Capture the cell that displays the provided text and extract its (X, Y) central coordinate. 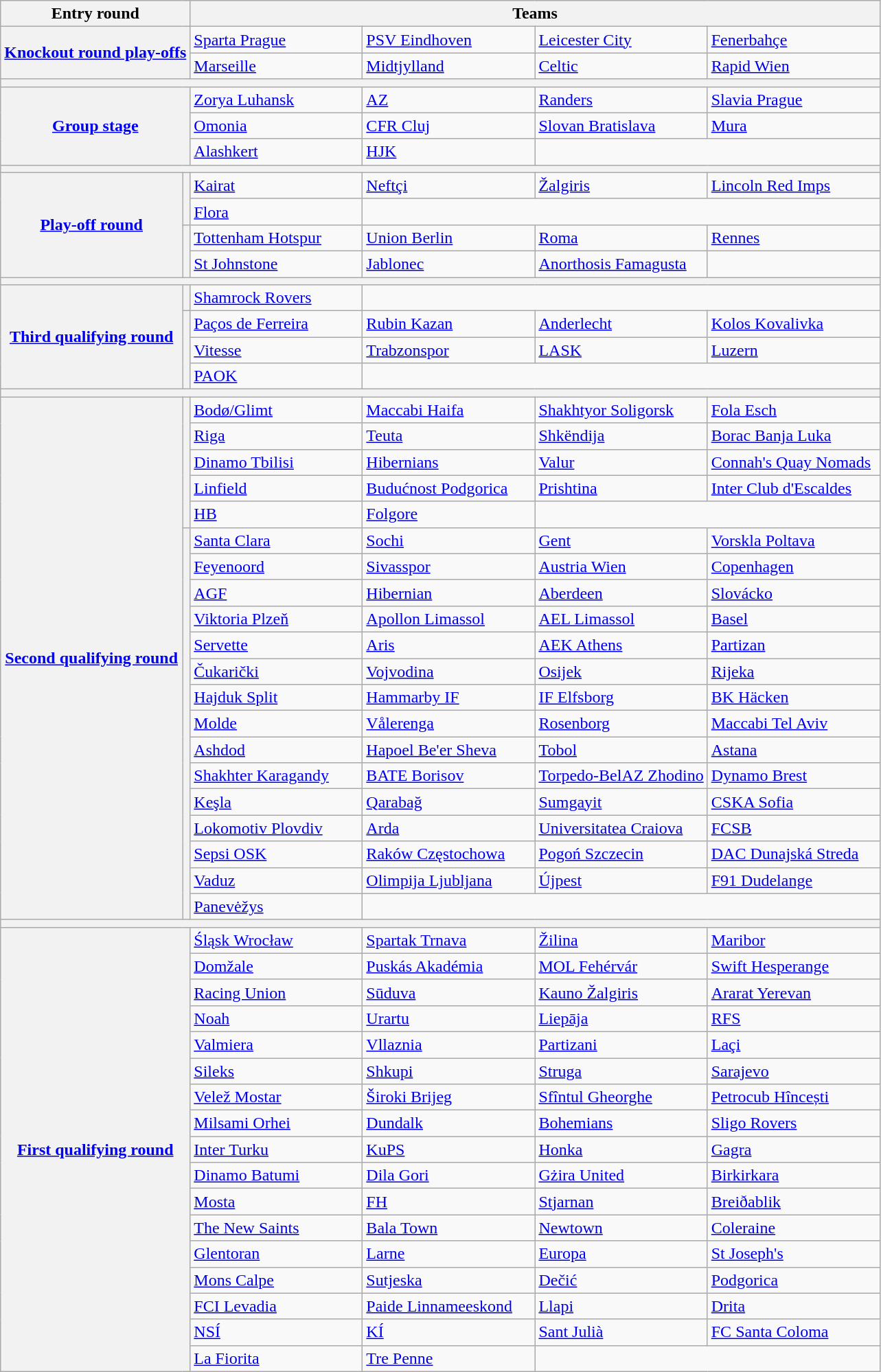
Racing Union (276, 992)
Swift Hesperange (794, 966)
FH (449, 1202)
Teams (536, 14)
Paços de Ferreira (276, 324)
Tottenham Hotspur (276, 238)
Bohemians (621, 1123)
HB (276, 514)
Vllaznia (449, 1044)
Aris (449, 645)
AEL Limassol (621, 619)
Glentoran (276, 1254)
Slavia Prague (794, 100)
Austria Wien (621, 567)
Zorya Luhansk (276, 100)
Rennes (794, 238)
Luzern (794, 350)
Vålerenga (449, 724)
Sutjeska (449, 1280)
First qualifying round (95, 1150)
Linfield (276, 488)
Śląsk Wrocław (276, 940)
IF Elfsborg (621, 698)
Entry round (95, 14)
Budućnost Podgorica (449, 488)
FC Santa Coloma (794, 1332)
Kauno Žalgiris (621, 992)
Third qualifying round (92, 337)
FCI Levadia (276, 1306)
Sant Julià (621, 1332)
Viktoria Plzeň (276, 619)
Connah's Quay Nomads (794, 462)
AZ (449, 100)
Bodø/Glimt (276, 410)
Bala Town (449, 1228)
Paide Linnameeskond (449, 1306)
Sumgayit (621, 802)
Newtown (621, 1228)
Sūduva (449, 992)
KuPS (449, 1150)
Mosta (276, 1202)
Anorthosis Famagusta (621, 264)
Sligo Rovers (794, 1123)
Neftçi (449, 185)
Valur (621, 462)
Hajduk Split (276, 698)
Prishtina (621, 488)
Liepāja (621, 1018)
Milsami Orhei (276, 1123)
Dinamo Tbilisi (276, 462)
AEK Athens (621, 645)
Fola Esch (794, 410)
Hapoel Be'er Sheva (449, 750)
Borac Banja Luka (794, 436)
PAOK (276, 376)
Qarabağ (449, 802)
Domžale (276, 966)
Union Berlin (449, 238)
Gżira United (621, 1176)
Midtjylland (449, 66)
Arda (449, 828)
Riga (276, 436)
Vitesse (276, 350)
Coleraine (794, 1228)
Sarajevo (794, 1071)
Omonia (276, 126)
Inter Turku (276, 1150)
Feyenoord (276, 567)
Shkupi (449, 1071)
HJK (449, 152)
Roma (621, 238)
Dynamo Brest (794, 776)
Alashkert (276, 152)
Basel (794, 619)
St Joseph's (794, 1254)
LASK (621, 350)
Stjarnan (621, 1202)
Sileks (276, 1071)
AGF (276, 593)
Leicester City (621, 40)
Santa Clara (276, 540)
Knockout round play-offs (95, 53)
Folgore (449, 514)
Spartak Trnava (449, 940)
Flora (276, 211)
Hammarby IF (449, 698)
Maribor (794, 940)
PSV Eindhoven (449, 40)
Urartu (449, 1018)
Struga (621, 1071)
Inter Club d'Escaldes (794, 488)
BK Häcken (794, 698)
Gagra (794, 1150)
Velež Mostar (276, 1097)
Podgorica (794, 1280)
Maccabi Tel Aviv (794, 724)
Ashdod (276, 750)
Dila Gori (449, 1176)
Tre Penne (449, 1358)
Rubin Kazan (449, 324)
Mons Calpe (276, 1280)
Valmiera (276, 1044)
Slovan Bratislava (621, 126)
CSKA Sofia (794, 802)
Trabzonspor (449, 350)
Shkëndija (621, 436)
F91 Dudelange (794, 880)
Vojvodina (449, 671)
MOL Fehérvár (621, 966)
Slovácko (794, 593)
Europa (621, 1254)
Anderlecht (621, 324)
Fenerbahçe (794, 40)
Sochi (449, 540)
Kairat (276, 185)
Partizani (621, 1044)
Vorskla Poltava (794, 540)
Copenhagen (794, 567)
Dundalk (449, 1123)
Dečić (621, 1280)
Dinamo Batumi (276, 1176)
Keşla (276, 802)
Noah (276, 1018)
Jablonec (449, 264)
Torpedo-BelAZ Zhodino (621, 776)
FCSB (794, 828)
Hibernian (449, 593)
Shakhtyor Soligorsk (621, 410)
RFS (794, 1018)
Mura (794, 126)
Pogoń Szczecin (621, 854)
Puskás Akadémia (449, 966)
Molde (276, 724)
Hibernians (449, 462)
Sivasspor (449, 567)
Sfîntul Gheorghe (621, 1097)
Široki Brijeg (449, 1097)
Astana (794, 750)
NSÍ (276, 1332)
La Fiorita (276, 1358)
BATE Borisov (449, 776)
Panevėžys (276, 906)
Aberdeen (621, 593)
St Johnstone (276, 264)
Apollon Limassol (449, 619)
Gent (621, 540)
Partizan (794, 645)
Sparta Prague (276, 40)
Servette (276, 645)
Žilina (621, 940)
Rapid Wien (794, 66)
Breiðablik (794, 1202)
Raków Częstochowa (449, 854)
Marseille (276, 66)
Čukarički (276, 671)
Laçi (794, 1044)
Universitatea Craiova (621, 828)
Tobol (621, 750)
Randers (621, 100)
Maccabi Haifa (449, 410)
Rosenborg (621, 724)
Celtic (621, 66)
Žalgiris (621, 185)
Petrocub Hîncești (794, 1097)
Sepsi OSK (276, 854)
Teuta (449, 436)
CFR Cluj (449, 126)
DAC Dunajská Streda (794, 854)
Group stage (95, 126)
Olimpija Ljubljana (449, 880)
Second qualifying round (92, 658)
Rijeka (794, 671)
Shakhter Karagandy (276, 776)
Osijek (621, 671)
Shamrock Rovers (276, 298)
Vaduz (276, 880)
Birkirkara (794, 1176)
Play-off round (92, 225)
Lokomotiv Plovdiv (276, 828)
Ararat Yerevan (794, 992)
Larne (449, 1254)
The New Saints (276, 1228)
KÍ (449, 1332)
Lincoln Red Imps (794, 185)
Honka (621, 1150)
Kolos Kovalivka (794, 324)
Llapi (621, 1306)
Drita (794, 1306)
Újpest (621, 880)
